Search for the cell housing the specified text and yield its (X, Y) center coordinate. 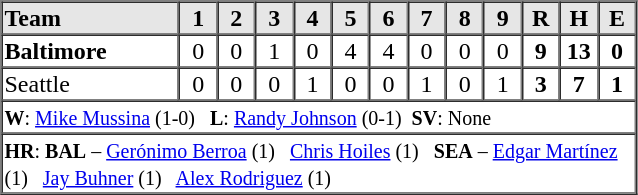
6 (388, 18)
Baltimore (91, 50)
5 (350, 18)
HR: BAL – Gerónimo Berroa (1) Chris Hoiles (1) SEA – Edgar Martínez (1) Jay Buhner (1) Alex Rodriguez (1) (319, 164)
R (541, 18)
Seattle (91, 84)
H (579, 18)
Team (91, 18)
8 (465, 18)
2 (236, 18)
W: Mike Mussina (1-0) L: Randy Johnson (0-1) SV: None (319, 116)
13 (579, 50)
E (617, 18)
